Extract the (x, y) coordinate from the center of the cell holding the provided text.  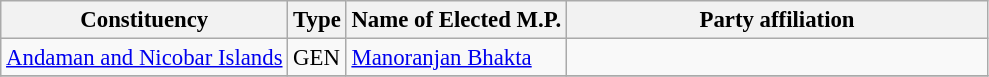
GEN (317, 58)
Type (317, 20)
Andaman and Nicobar Islands (144, 58)
Party affiliation (778, 20)
Manoranjan Bhakta (456, 58)
Constituency (144, 20)
Name of Elected M.P. (456, 20)
